Capture the cell that displays the provided text and extract its (x, y) central coordinate. 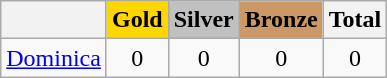
Bronze (281, 20)
Total (355, 20)
Silver (204, 20)
Dominica (54, 58)
Gold (137, 20)
